Output the (X, Y) coordinate of the center of the cell containing the given text.  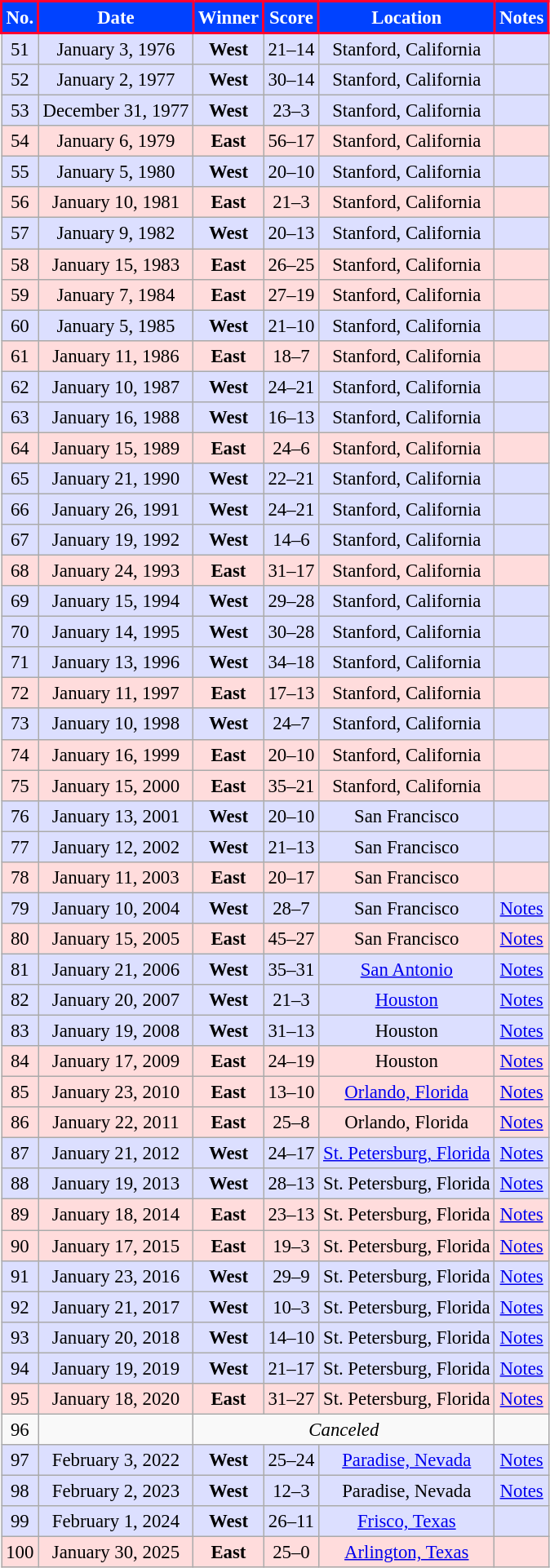
45–27 (291, 939)
96 (20, 1429)
58 (20, 264)
79 (20, 908)
59 (20, 295)
20–13 (291, 233)
Frisco, Texas (406, 1521)
31–17 (291, 571)
30–14 (291, 80)
January 30, 2025 (116, 1552)
December 31, 1977 (116, 111)
90 (20, 1246)
83 (20, 1031)
24–7 (291, 724)
26–25 (291, 264)
56 (20, 203)
60 (20, 326)
January 14, 1995 (116, 632)
January 19, 2008 (116, 1031)
100 (20, 1552)
January 21, 2017 (116, 1307)
21–14 (291, 49)
January 15, 2000 (116, 786)
January 10, 1987 (116, 387)
January 13, 2001 (116, 816)
13–10 (291, 1092)
91 (20, 1276)
51 (20, 49)
January 3, 1976 (116, 49)
23–3 (291, 111)
69 (20, 601)
San Antonio (406, 969)
87 (20, 1154)
January 7, 1984 (116, 295)
84 (20, 1061)
January 17, 2009 (116, 1061)
January 13, 1996 (116, 662)
January 17, 2015 (116, 1246)
98 (20, 1490)
January 5, 1980 (116, 172)
26–11 (291, 1521)
Score (291, 18)
85 (20, 1092)
72 (20, 693)
25–8 (291, 1123)
24–6 (291, 448)
21–17 (291, 1368)
75 (20, 786)
24–19 (291, 1061)
January 6, 1979 (116, 141)
63 (20, 418)
January 11, 2003 (116, 878)
January 23, 2010 (116, 1092)
Winner (228, 18)
14–10 (291, 1337)
52 (20, 80)
23–13 (291, 1215)
January 15, 1983 (116, 264)
January 12, 2002 (116, 847)
24–17 (291, 1154)
Date (116, 18)
25–24 (291, 1460)
January 16, 1999 (116, 755)
35–31 (291, 969)
57 (20, 233)
29–9 (291, 1276)
77 (20, 847)
25–0 (291, 1552)
21–10 (291, 326)
81 (20, 969)
31–13 (291, 1031)
54 (20, 141)
53 (20, 111)
19–3 (291, 1246)
17–13 (291, 693)
74 (20, 755)
January 15, 1994 (116, 601)
64 (20, 448)
January 19, 1992 (116, 540)
76 (20, 816)
Location (406, 18)
68 (20, 571)
62 (20, 387)
February 2, 2023 (116, 1490)
January 21, 2012 (116, 1154)
12–3 (291, 1490)
65 (20, 479)
71 (20, 662)
14–6 (291, 540)
February 3, 2022 (116, 1460)
January 21, 1990 (116, 479)
61 (20, 356)
34–18 (291, 662)
89 (20, 1215)
99 (20, 1521)
January 24, 1993 (116, 571)
27–19 (291, 295)
January 20, 2018 (116, 1337)
10–3 (291, 1307)
No. (20, 18)
Canceled (344, 1429)
January 5, 1985 (116, 326)
30–28 (291, 632)
January 16, 1988 (116, 418)
28–13 (291, 1184)
55 (20, 172)
20–17 (291, 878)
70 (20, 632)
22–21 (291, 479)
35–21 (291, 786)
82 (20, 1000)
Arlington, Texas (406, 1552)
16–13 (291, 418)
January 18, 2020 (116, 1399)
January 19, 2013 (116, 1184)
29–28 (291, 601)
86 (20, 1123)
78 (20, 878)
January 20, 2007 (116, 1000)
February 1, 2024 (116, 1521)
67 (20, 540)
88 (20, 1184)
January 15, 1989 (116, 448)
18–7 (291, 356)
94 (20, 1368)
January 11, 1986 (116, 356)
January 11, 1997 (116, 693)
January 10, 2004 (116, 908)
January 2, 1977 (116, 80)
93 (20, 1337)
66 (20, 509)
January 19, 2019 (116, 1368)
73 (20, 724)
80 (20, 939)
January 9, 1982 (116, 233)
January 26, 1991 (116, 509)
56–17 (291, 141)
January 15, 2005 (116, 939)
January 21, 2006 (116, 969)
31–27 (291, 1399)
21–13 (291, 847)
28–7 (291, 908)
January 10, 1981 (116, 203)
97 (20, 1460)
January 23, 2016 (116, 1276)
January 10, 1998 (116, 724)
92 (20, 1307)
January 22, 2011 (116, 1123)
January 18, 2014 (116, 1215)
95 (20, 1399)
